Return [X, Y] of the center of cell containing provided text 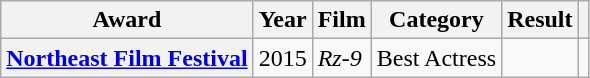
Film [342, 20]
Year [282, 20]
Northeast Film Festival [127, 58]
Award [127, 20]
2015 [282, 58]
Category [436, 20]
Best Actress [436, 58]
Result [540, 20]
Rz-9 [342, 58]
